Capture the cell that displays the provided text and extract its (x, y) central coordinate. 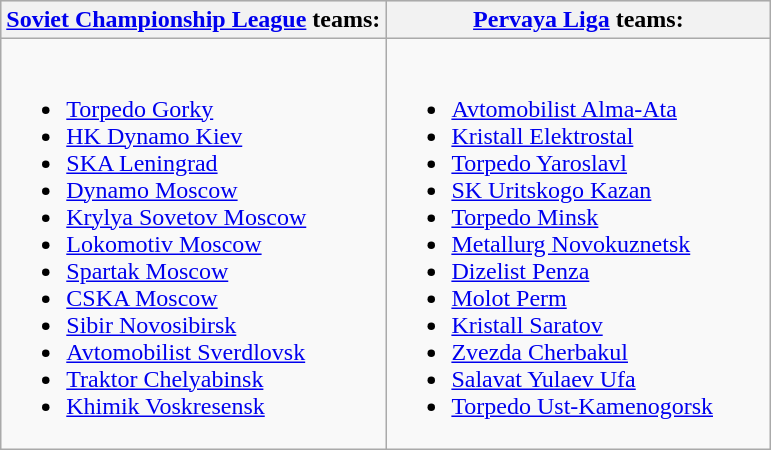
Pervaya Liga teams: (578, 20)
Soviet Championship League teams: (194, 20)
